Return the (x, y) coordinate for the center point of the cell that contains the specified text.  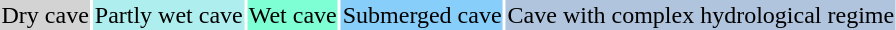
Wet cave (292, 15)
Partly wet cave (168, 15)
Cave with complex hydrological regime (701, 15)
Dry cave (45, 15)
Submerged cave (422, 15)
